From the cell containing the given text, extract its center point as (X, Y) coordinate. 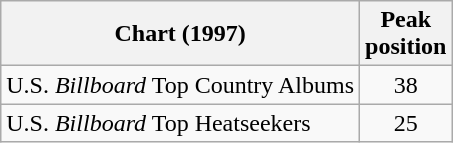
Peakposition (406, 34)
U.S. Billboard Top Heatseekers (180, 123)
25 (406, 123)
U.S. Billboard Top Country Albums (180, 85)
Chart (1997) (180, 34)
38 (406, 85)
